From the cell containing the given text, extract its center point as [X, Y] coordinate. 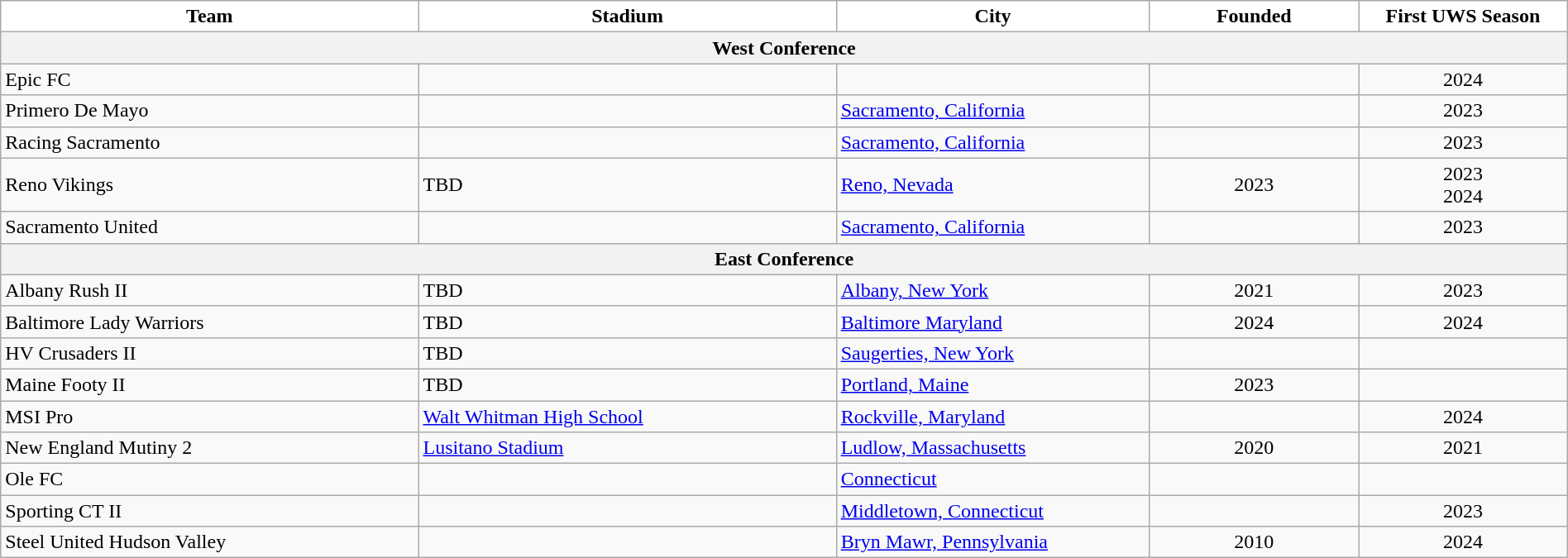
Connecticut [992, 479]
West Conference [784, 48]
Team [210, 17]
Walt Whitman High School [627, 416]
HV Crusaders II [210, 353]
Lusitano Stadium [627, 448]
First UWS Season [1464, 17]
Steel United Hudson Valley [210, 542]
Saugerties, New York [992, 353]
Rockville, Maryland [992, 416]
Sporting CT II [210, 511]
Maine Footy II [210, 384]
Founded [1254, 17]
Baltimore Maryland [992, 322]
Middletown, Connecticut [992, 511]
Baltimore Lady Warriors [210, 322]
Reno, Nevada [992, 185]
Epic FC [210, 79]
Albany, New York [992, 290]
2020 [1254, 448]
Portland, Maine [992, 384]
Ole FC [210, 479]
Stadium [627, 17]
Ludlow, Massachusetts [992, 448]
Reno Vikings [210, 185]
Racing Sacramento [210, 142]
Albany Rush II [210, 290]
Sacramento United [210, 227]
Bryn Mawr, Pennsylvania [992, 542]
City [992, 17]
New England Mutiny 2 [210, 448]
East Conference [784, 259]
20232024 [1464, 185]
Primero De Mayo [210, 111]
2010 [1254, 542]
MSI Pro [210, 416]
